Capture the cell that displays the provided text and extract its [X, Y] central coordinate. 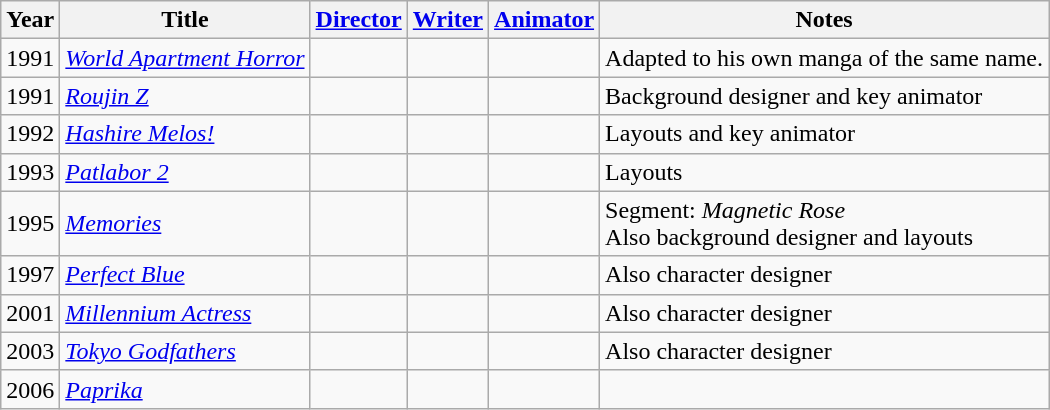
Roujin Z [185, 96]
2001 [30, 313]
1997 [30, 275]
Paprika [185, 389]
Year [30, 20]
Director [358, 20]
Animator [544, 20]
Writer [448, 20]
Segment: Magnetic RoseAlso background designer and layouts [824, 224]
Millennium Actress [185, 313]
World Apartment Horror [185, 58]
Title [185, 20]
Adapted to his own manga of the same name. [824, 58]
Patlabor 2 [185, 172]
2003 [30, 351]
Hashire Melos! [185, 134]
Layouts [824, 172]
Perfect Blue [185, 275]
Layouts and key animator [824, 134]
2006 [30, 389]
1995 [30, 224]
1993 [30, 172]
Background designer and key animator [824, 96]
1992 [30, 134]
Notes [824, 20]
Memories [185, 224]
Tokyo Godfathers [185, 351]
